Return (X, Y) of the center of cell containing provided text 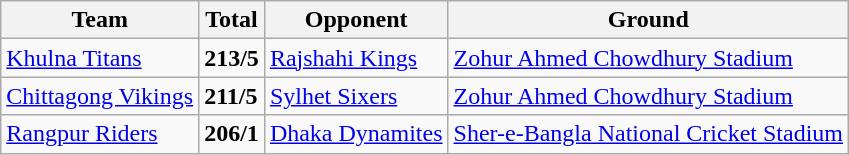
Team (100, 20)
Rangpur Riders (100, 134)
Dhaka Dynamites (356, 134)
Sher-e-Bangla National Cricket Stadium (648, 134)
Chittagong Vikings (100, 96)
206/1 (232, 134)
213/5 (232, 58)
Ground (648, 20)
Rajshahi Kings (356, 58)
211/5 (232, 96)
Sylhet Sixers (356, 96)
Total (232, 20)
Opponent (356, 20)
Khulna Titans (100, 58)
